Identify which cell holds the provided text, then report its (x, y) central coordinate. 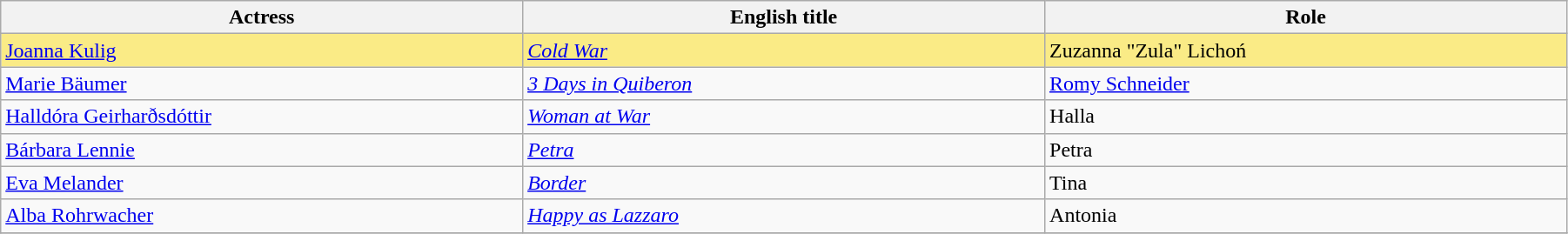
English title (784, 17)
Halla (1306, 117)
Tina (1306, 183)
Romy Schneider (1306, 84)
Antonia (1306, 216)
3 Days in Quiberon (784, 84)
Border (784, 183)
Halldóra Geirharðsdóttir (262, 117)
Bárbara Lennie (262, 150)
Zuzanna "Zula" Lichoń (1306, 50)
Woman at War (784, 117)
Alba Rohrwacher (262, 216)
Happy as Lazzaro (784, 216)
Marie Bäumer (262, 84)
Eva Melander (262, 183)
Actress (262, 17)
Joanna Kulig (262, 50)
Role (1306, 17)
Cold War (784, 50)
